Pinpoint the cell where the given text exists, returning its (X, Y) midpoint coordinate. 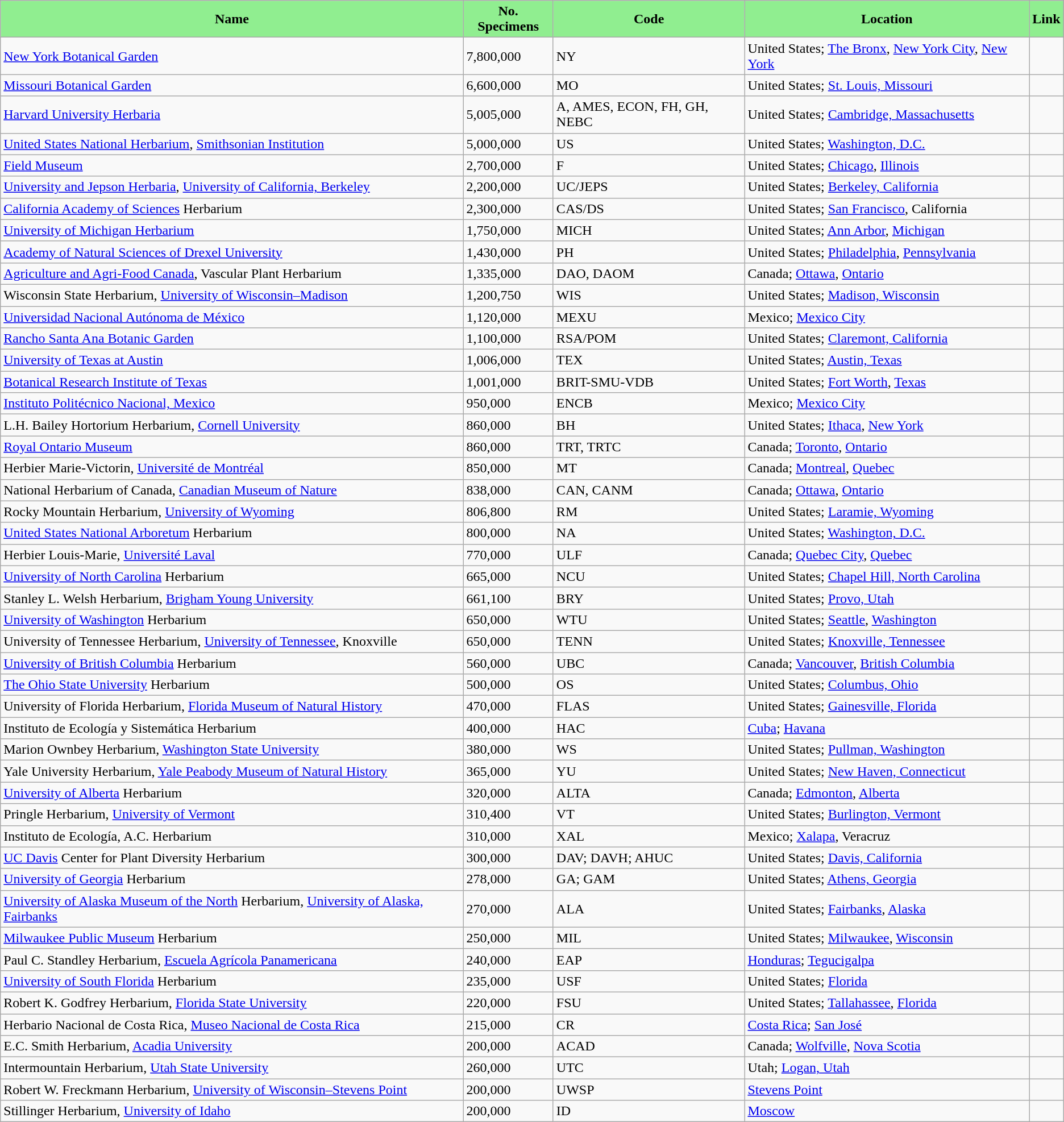
VT (649, 815)
Canada; Wolfville, Nova Scotia (887, 1046)
278,000 (508, 879)
Botanical Research Institute of Texas (232, 382)
The Ohio State University Herbarium (232, 685)
250,000 (508, 938)
United States; Athens, Georgia (887, 879)
ENCB (649, 404)
United States; Ithaca, New York (887, 425)
United States; Berkeley, California (887, 187)
Harvard University Herbaria (232, 115)
BRIT-SMU-VDB (649, 382)
Missouri Botanical Garden (232, 85)
A, AMES, ECON, FH, GH, NEBC (649, 115)
United States; Laramie, Wyoming (887, 512)
CAS/DS (649, 209)
Link (1046, 19)
Mexico; Xalapa, Veracruz (887, 836)
950,000 (508, 404)
Herbier Louis-Marie, Université Laval (232, 555)
806,800 (508, 512)
United States; Tallahassee, Florida (887, 1003)
310,400 (508, 815)
365,000 (508, 771)
Moscow (887, 1111)
240,000 (508, 959)
1,200,750 (508, 295)
United States; St. Louis, Missouri (887, 85)
1,120,000 (508, 317)
United States National Herbarium, Smithsonian Institution (232, 144)
1,335,000 (508, 273)
UWSP (649, 1090)
220,000 (508, 1003)
United States; Fort Worth, Texas (887, 382)
United States; Fairbanks, Alaska (887, 908)
UC/JEPS (649, 187)
Canada; Toronto, Ontario (887, 447)
Cuba; Havana (887, 728)
United States National Arboretum Herbarium (232, 533)
United States; The Bronx, New York City, New York (887, 56)
Robert K. Godfrey Herbarium, Florida State University (232, 1003)
Instituto de Ecología y Sistemática Herbarium (232, 728)
2,200,000 (508, 187)
Location (887, 19)
MIL (649, 938)
University of Alberta Herbarium (232, 793)
United States; Austin, Texas (887, 360)
US (649, 144)
L.H. Bailey Hortorium Herbarium, Cornell University (232, 425)
United States; Seattle, Washington (887, 620)
Marion Ownbey Herbarium, Washington State University (232, 750)
United States; Knoxville, Tennessee (887, 641)
ID (649, 1111)
235,000 (508, 981)
WIS (649, 295)
University of Washington Herbarium (232, 620)
USF (649, 981)
United States; Gainesville, Florida (887, 707)
University of Tennessee Herbarium, University of Tennessee, Knoxville (232, 641)
GA; GAM (649, 879)
380,000 (508, 750)
United States; Columbus, Ohio (887, 685)
Intermountain Herbarium, Utah State University (232, 1068)
500,000 (508, 685)
United States; Madison, Wisconsin (887, 295)
Canada; Edmonton, Alberta (887, 793)
MO (649, 85)
California Academy of Sciences Herbarium (232, 209)
MEXU (649, 317)
TRT, TRTC (649, 447)
Stillinger Herbarium, University of Idaho (232, 1111)
1,001,000 (508, 382)
E.C. Smith Herbarium, Acadia University (232, 1046)
1,750,000 (508, 230)
Costa Rica; San José (887, 1025)
661,100 (508, 598)
1,006,000 (508, 360)
WTU (649, 620)
CR (649, 1025)
OS (649, 685)
WS (649, 750)
260,000 (508, 1068)
TEX (649, 360)
University of South Florida Herbarium (232, 981)
University of Alaska Museum of the North Herbarium, University of Alaska, Fairbanks (232, 908)
University of Florida Herbarium, Florida Museum of Natural History (232, 707)
Rancho Santa Ana Botanic Garden (232, 339)
United States; Milwaukee, Wisconsin (887, 938)
DAO, DAOM (649, 273)
Universidad Nacional Autónoma de México (232, 317)
800,000 (508, 533)
UBC (649, 663)
Pringle Herbarium, University of Vermont (232, 815)
NCU (649, 576)
ULF (649, 555)
CAN, CANM (649, 490)
838,000 (508, 490)
Robert W. Freckmann Herbarium, University of Wisconsin–Stevens Point (232, 1090)
University of Michigan Herbarium (232, 230)
ALTA (649, 793)
MICH (649, 230)
United States; Chapel Hill, North Carolina (887, 576)
Paul C. Standley Herbarium, Escuela Agrícola Panamericana (232, 959)
Stevens Point (887, 1090)
Canada; Montreal, Quebec (887, 468)
400,000 (508, 728)
United States; New Haven, Connecticut (887, 771)
United States; Claremont, California (887, 339)
BRY (649, 598)
HAC (649, 728)
5,005,000 (508, 115)
BH (649, 425)
Herbier Marie-Victorin, Université de Montréal (232, 468)
Wisconsin State Herbarium, University of Wisconsin–Madison (232, 295)
Utah; Logan, Utah (887, 1068)
7,800,000 (508, 56)
UTC (649, 1068)
YU (649, 771)
United States; Provo, Utah (887, 598)
United States; Davis, California (887, 858)
Canada; Vancouver, British Columbia (887, 663)
Herbario Nacional de Costa Rica, Museo Nacional de Costa Rica (232, 1025)
PH (649, 252)
RSA/POM (649, 339)
Field Museum (232, 165)
DAV; DAVH; AHUC (649, 858)
New York Botanical Garden (232, 56)
United States; Chicago, Illinois (887, 165)
Name (232, 19)
Canada; Quebec City, Quebec (887, 555)
United States; Burlington, Vermont (887, 815)
NA (649, 533)
United States; Ann Arbor, Michigan (887, 230)
Honduras; Tegucigalpa (887, 959)
UC Davis Center for Plant Diversity Herbarium (232, 858)
Rocky Mountain Herbarium, University of Wyoming (232, 512)
Instituto de Ecología, A.C. Herbarium (232, 836)
6,600,000 (508, 85)
EAP (649, 959)
United States; Philadelphia, Pennsylvania (887, 252)
F (649, 165)
560,000 (508, 663)
NY (649, 56)
215,000 (508, 1025)
MT (649, 468)
TENN (649, 641)
ACAD (649, 1046)
University and Jepson Herbaria, University of California, Berkeley (232, 187)
University of Georgia Herbarium (232, 879)
Milwaukee Public Museum Herbarium (232, 938)
2,300,000 (508, 209)
University of Texas at Austin (232, 360)
Yale University Herbarium, Yale Peabody Museum of Natural History (232, 771)
University of North Carolina Herbarium (232, 576)
United States; San Francisco, California (887, 209)
1,100,000 (508, 339)
665,000 (508, 576)
270,000 (508, 908)
XAL (649, 836)
300,000 (508, 858)
FLAS (649, 707)
Academy of Natural Sciences of Drexel University (232, 252)
Code (649, 19)
United States; Pullman, Washington (887, 750)
United States; Florida (887, 981)
1,430,000 (508, 252)
University of British Columbia Herbarium (232, 663)
Royal Ontario Museum (232, 447)
Stanley L. Welsh Herbarium, Brigham Young University (232, 598)
FSU (649, 1003)
No. Specimens (508, 19)
RM (649, 512)
310,000 (508, 836)
320,000 (508, 793)
850,000 (508, 468)
United States; Cambridge, Massachusetts (887, 115)
5,000,000 (508, 144)
ALA (649, 908)
National Herbarium of Canada, Canadian Museum of Nature (232, 490)
Instituto Politécnico Nacional, Mexico (232, 404)
470,000 (508, 707)
770,000 (508, 555)
Agriculture and Agri-Food Canada, Vascular Plant Herbarium (232, 273)
2,700,000 (508, 165)
